Return the (X, Y) coordinate for the center point of the cell that contains the specified text.  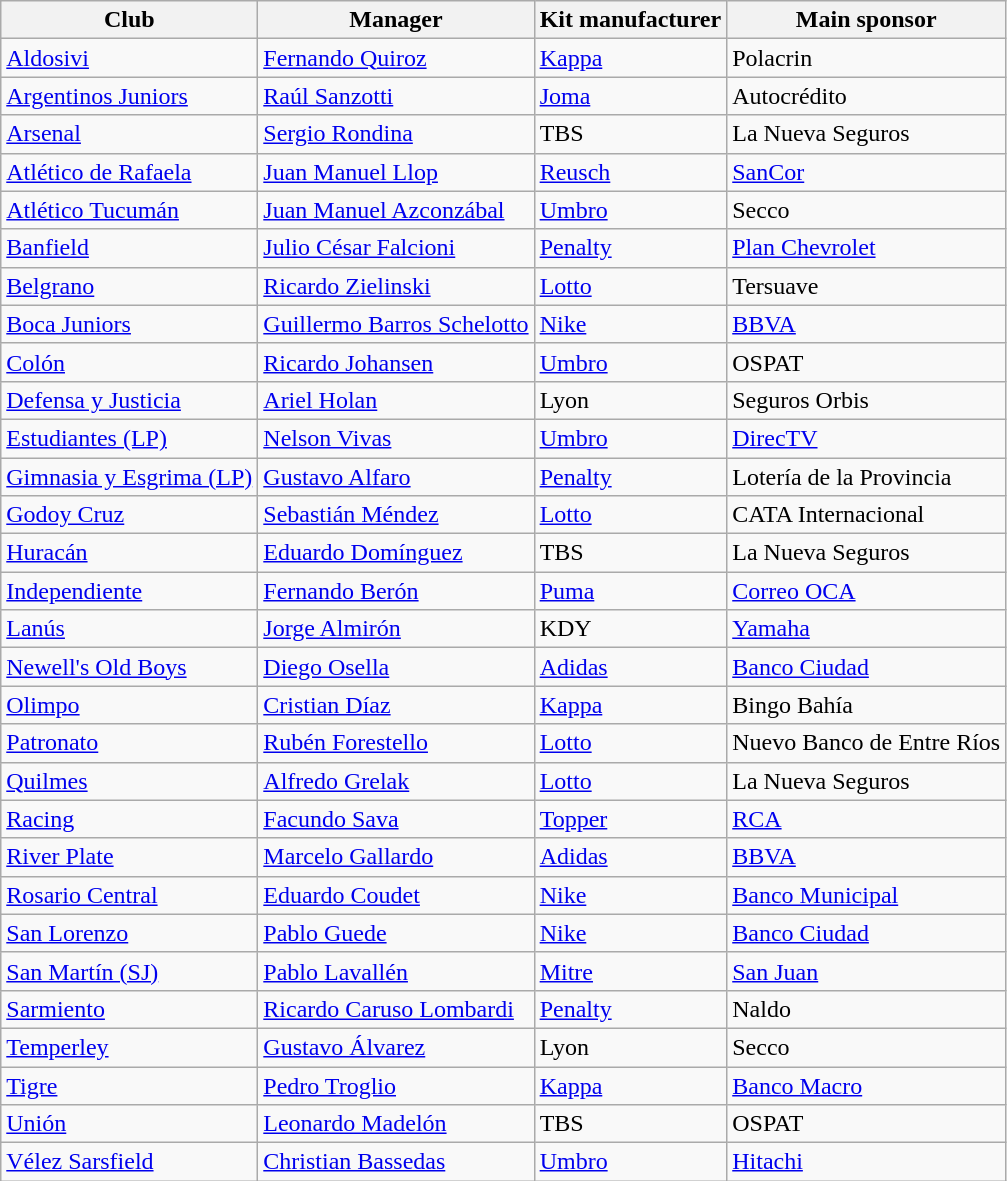
Bingo Bahía (866, 705)
Correo OCA (866, 591)
Rubén Forestello (396, 743)
Banco Macro (866, 1085)
Racing (130, 819)
Eduardo Domínguez (396, 553)
Lanús (130, 629)
Seguros Orbis (866, 400)
Plan Chevrolet (866, 248)
Guillermo Barros Schelotto (396, 324)
Rosario Central (130, 895)
Tigre (130, 1085)
River Plate (130, 857)
Ricardo Caruso Lombardi (396, 1009)
Atlético de Rafaela (130, 172)
Unión (130, 1124)
Newell's Old Boys (130, 667)
Colón (130, 362)
Boca Juniors (130, 324)
Sarmiento (130, 1009)
Argentinos Juniors (130, 96)
SanCor (866, 172)
Manager (396, 20)
Banco Municipal (866, 895)
Naldo (866, 1009)
Yamaha (866, 629)
Fernando Berón (396, 591)
Huracán (130, 553)
Nuevo Banco de Entre Ríos (866, 743)
Kit manufacturer (630, 20)
Patronato (130, 743)
Polacrin (866, 58)
Marcelo Gallardo (396, 857)
KDY (630, 629)
Juan Manuel Llop (396, 172)
Banfield (130, 248)
Pablo Guede (396, 933)
Juan Manuel Azconzábal (396, 210)
Lotería de la Provincia (866, 477)
Defensa y Justicia (130, 400)
Sergio Rondina (396, 134)
Vélez Sarsfield (130, 1162)
CATA Internacional (866, 515)
San Juan (866, 971)
Puma (630, 591)
Tersuave (866, 286)
Gustavo Álvarez (396, 1047)
Fernando Quiroz (396, 58)
Cristian Díaz (396, 705)
Jorge Almirón (396, 629)
Atlético Tucumán (130, 210)
San Martín (SJ) (130, 971)
Mitre (630, 971)
Pablo Lavallén (396, 971)
Autocrédito (866, 96)
Gustavo Alfaro (396, 477)
DirecTV (866, 438)
Joma (630, 96)
Pedro Troglio (396, 1085)
Gimnasia y Esgrima (LP) (130, 477)
Hitachi (866, 1162)
Quilmes (130, 781)
Ricardo Zielinski (396, 286)
Julio César Falcioni (396, 248)
Sebastián Méndez (396, 515)
Club (130, 20)
Diego Osella (396, 667)
Raúl Sanzotti (396, 96)
Belgrano (130, 286)
Leonardo Madelón (396, 1124)
Estudiantes (LP) (130, 438)
Arsenal (130, 134)
Aldosivi (130, 58)
Independiente (130, 591)
Reusch (630, 172)
Christian Bassedas (396, 1162)
Temperley (130, 1047)
RCA (866, 819)
Main sponsor (866, 20)
Ricardo Johansen (396, 362)
Eduardo Coudet (396, 895)
Facundo Sava (396, 819)
Topper (630, 819)
San Lorenzo (130, 933)
Nelson Vivas (396, 438)
Godoy Cruz (130, 515)
Alfredo Grelak (396, 781)
Ariel Holan (396, 400)
Olimpo (130, 705)
